Provide the (x, y) coordinate of the cell's center where the given text is located.  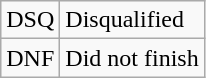
Did not finish (132, 58)
DSQ (30, 20)
DNF (30, 58)
Disqualified (132, 20)
